Provide the (X, Y) coordinate of the cell's center where the given text is located.  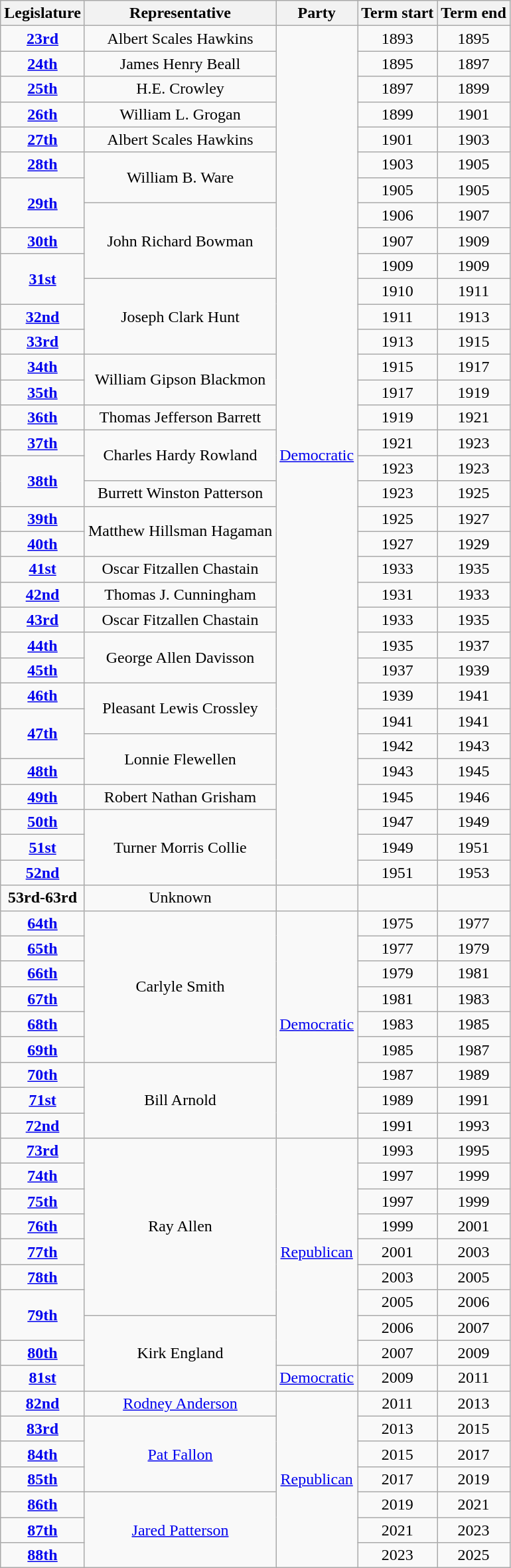
35th (42, 392)
Representative (180, 13)
36th (42, 418)
Thomas Jefferson Barrett (180, 418)
53rd-63rd (42, 898)
52nd (42, 873)
42nd (42, 594)
Party (317, 13)
William L. Grogan (180, 114)
George Allen Davisson (180, 657)
48th (42, 772)
47th (42, 733)
Burrett Winston Patterson (180, 493)
38th (42, 481)
1995 (474, 1151)
25th (42, 89)
76th (42, 1227)
40th (42, 544)
1946 (474, 797)
24th (42, 64)
68th (42, 1024)
37th (42, 443)
Term start (398, 13)
39th (42, 519)
30th (42, 240)
1893 (398, 39)
1975 (398, 923)
71st (42, 1100)
Lonnie Flewellen (180, 759)
41st (42, 569)
26th (42, 114)
72nd (42, 1126)
Rodney Anderson (180, 1403)
31st (42, 278)
Thomas J. Cunningham (180, 594)
James Henry Beall (180, 64)
1931 (398, 594)
77th (42, 1252)
82nd (42, 1403)
81st (42, 1378)
1953 (474, 873)
88th (42, 1555)
75th (42, 1201)
Ray Allen (180, 1227)
Bill Arnold (180, 1100)
44th (42, 645)
2025 (474, 1555)
83rd (42, 1429)
84th (42, 1454)
Carlyle Smith (180, 986)
Pleasant Lewis Crossley (180, 708)
1906 (398, 215)
74th (42, 1176)
William Gipson Blackmon (180, 380)
27th (42, 139)
Joseph Clark Hunt (180, 316)
Robert Nathan Grisham (180, 797)
79th (42, 1315)
Charles Hardy Rowland (180, 456)
85th (42, 1479)
69th (42, 1049)
65th (42, 948)
Jared Patterson (180, 1529)
78th (42, 1277)
51st (42, 847)
Term end (474, 13)
Kirk England (180, 1353)
29th (42, 203)
Turner Morris Collie (180, 847)
Pat Fallon (180, 1454)
William B. Ware (180, 177)
John Richard Bowman (180, 240)
1947 (398, 822)
67th (42, 999)
49th (42, 797)
1942 (398, 746)
45th (42, 670)
80th (42, 1353)
86th (42, 1504)
43rd (42, 620)
34th (42, 367)
H.E. Crowley (180, 89)
73rd (42, 1151)
Legislature (42, 13)
Unknown (180, 898)
64th (42, 923)
32nd (42, 317)
87th (42, 1529)
28th (42, 165)
1929 (474, 544)
Matthew Hillsman Hagaman (180, 531)
33rd (42, 342)
46th (42, 695)
66th (42, 974)
50th (42, 822)
70th (42, 1075)
23rd (42, 39)
1910 (398, 291)
